Scan for the cell matching the given text and deliver its [x, y] coordinate at center. 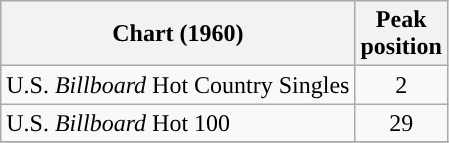
2 [401, 85]
U.S. Billboard Hot Country Singles [178, 85]
U.S. Billboard Hot 100 [178, 123]
Peakposition [401, 34]
Chart (1960) [178, 34]
29 [401, 123]
